Locate the cell with the specified text and output its [x, y] center coordinate. 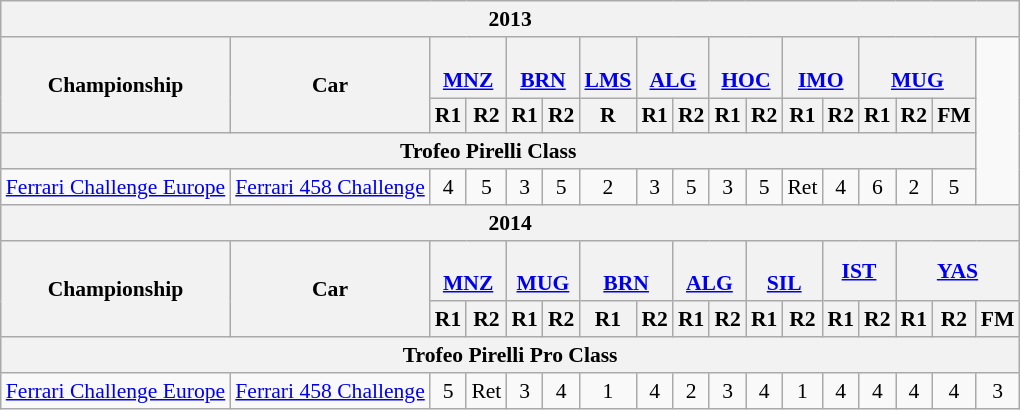
R [608, 116]
LMS [608, 68]
IST [860, 270]
IMO [820, 68]
Trofeo Pirelli Class [488, 152]
2014 [510, 223]
HOC [746, 68]
6 [878, 187]
YAS [958, 270]
2013 [510, 19]
SIL [784, 270]
Trofeo Pirelli Pro Class [510, 355]
